Return (x, y) of the center of cell containing provided text 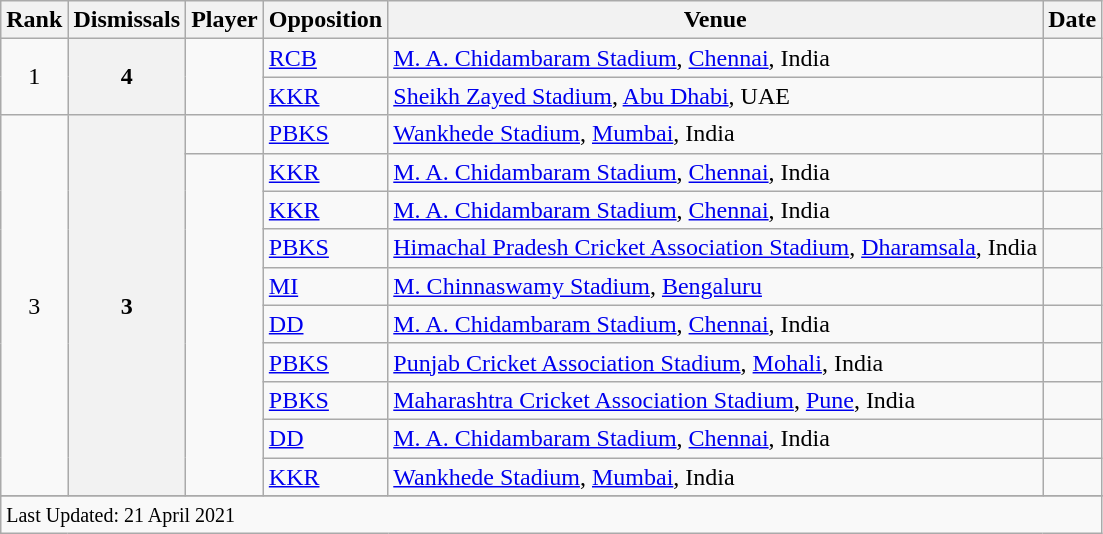
Himachal Pradesh Cricket Association Stadium, Dharamsala, India (716, 248)
Punjab Cricket Association Stadium, Mohali, India (716, 362)
Opposition (325, 20)
Player (225, 20)
M. Chinnaswamy Stadium, Bengaluru (716, 286)
Rank (34, 20)
1 (34, 77)
Maharashtra Cricket Association Stadium, Pune, India (716, 400)
RCB (325, 58)
Sheikh Zayed Stadium, Abu Dhabi, UAE (716, 96)
MI (325, 286)
Venue (716, 20)
Date (1072, 20)
Last Updated: 21 April 2021 (552, 515)
Dismissals (127, 20)
4 (127, 77)
